Capture the cell that displays the provided text and extract its [X, Y] central coordinate. 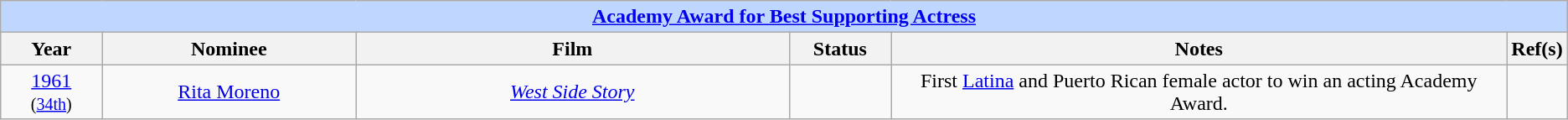
1961(34th) [52, 92]
First Latina and Puerto Rican female actor to win an acting Academy Award. [1199, 92]
West Side Story [573, 92]
Notes [1199, 49]
Rita Moreno [230, 92]
Nominee [230, 49]
Year [52, 49]
Status [840, 49]
Ref(s) [1537, 49]
Film [573, 49]
Academy Award for Best Supporting Actress [784, 17]
